Identify which cell holds the provided text, then report its [X, Y] central coordinate. 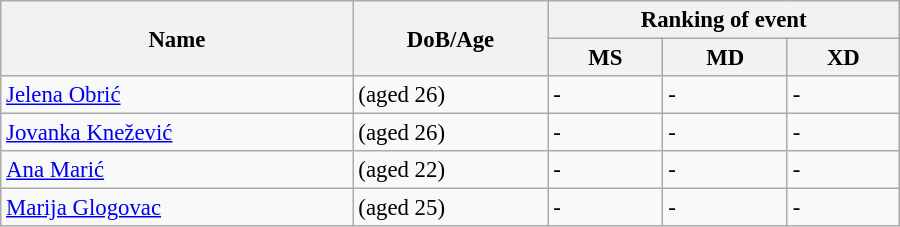
Ana Marić [177, 170]
Marija Glogovac [177, 208]
(aged 22) [450, 170]
DoB/Age [450, 38]
(aged 25) [450, 208]
Jovanka Knežević [177, 133]
Ranking of event [724, 20]
MD [726, 58]
XD [843, 58]
MS [606, 58]
Jelena Obrić [177, 95]
Name [177, 38]
